Return (x, y) of the center of cell containing provided text 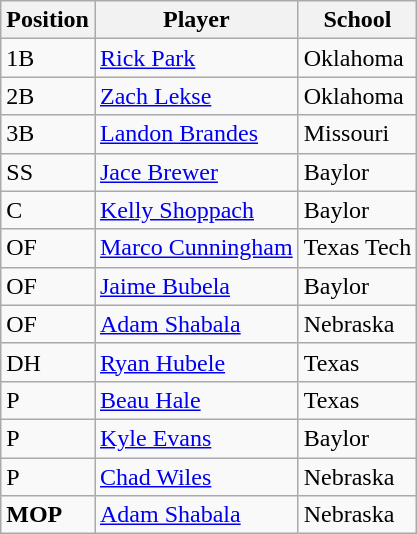
Chad Wiles (196, 477)
Texas Tech (358, 248)
C (48, 210)
2B (48, 96)
Beau Hale (196, 400)
MOP (48, 515)
Position (48, 20)
School (358, 20)
Player (196, 20)
SS (48, 172)
Marco Cunningham (196, 248)
Kyle Evans (196, 438)
Zach Lekse (196, 96)
Kelly Shoppach (196, 210)
3B (48, 134)
1B (48, 58)
Jaime Bubela (196, 286)
Jace Brewer (196, 172)
Ryan Hubele (196, 362)
Missouri (358, 134)
Rick Park (196, 58)
Landon Brandes (196, 134)
DH (48, 362)
